From the cell containing the given text, extract its center point as [X, Y] coordinate. 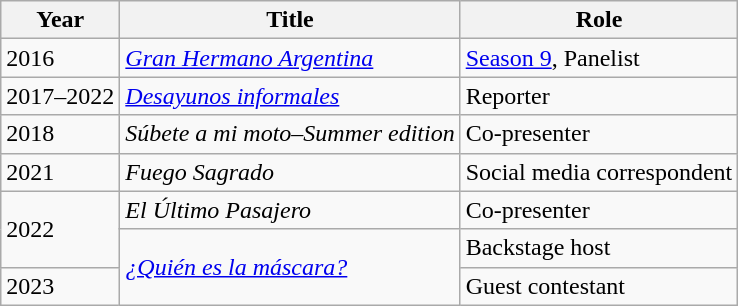
2016 [60, 58]
¿Quién es la máscara? [290, 267]
Fuego Sagrado [290, 172]
Title [290, 20]
Desayunos informales [290, 96]
Reporter [599, 96]
2022 [60, 229]
2023 [60, 286]
Role [599, 20]
Social media correspondent [599, 172]
Guest contestant [599, 286]
Year [60, 20]
Backstage host [599, 248]
Súbete a mi moto–Summer edition [290, 134]
2018 [60, 134]
2021 [60, 172]
Gran Hermano Argentina [290, 58]
Season 9, Panelist [599, 58]
El Último Pasajero [290, 210]
2017–2022 [60, 96]
